Identify which cell holds the provided text, then report its [X, Y] central coordinate. 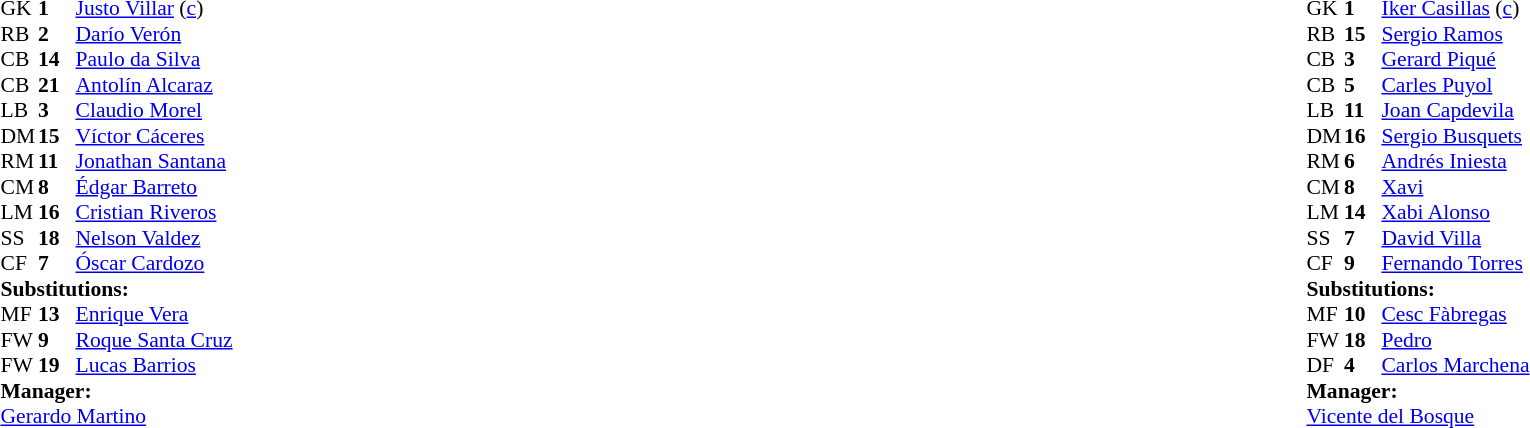
Carlos Marchena [1455, 365]
Enrique Vera [154, 315]
Lucas Barrios [154, 365]
Cristian Riveros [154, 213]
13 [57, 315]
Xabi Alonso [1455, 213]
DF [1325, 365]
Claudio Morel [154, 111]
5 [1363, 85]
Paulo da Silva [154, 59]
Joan Capdevila [1455, 111]
Sergio Ramos [1455, 34]
Fernando Torres [1455, 263]
2 [57, 34]
David Villa [1455, 238]
Víctor Cáceres [154, 136]
19 [57, 365]
Carles Puyol [1455, 85]
Roque Santa Cruz [154, 340]
Óscar Cardozo [154, 263]
21 [57, 85]
Gerard Piqué [1455, 59]
Nelson Valdez [154, 238]
Sergio Busquets [1455, 136]
6 [1363, 161]
Édgar Barreto [154, 187]
Pedro [1455, 340]
Cesc Fàbregas [1455, 315]
Antolín Alcaraz [154, 85]
10 [1363, 315]
Andrés Iniesta [1455, 161]
Xavi [1455, 187]
4 [1363, 365]
Jonathan Santana [154, 161]
Darío Verón [154, 34]
